Detect which cell encompasses the target text, then output its (X, Y) center coordinate. 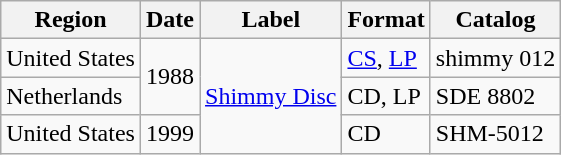
Label (271, 20)
CD (386, 134)
CS, LP (386, 58)
1999 (170, 134)
shimmy 012 (495, 58)
SDE 8802 (495, 96)
Date (170, 20)
Format (386, 20)
SHM-5012 (495, 134)
Region (71, 20)
CD, LP (386, 96)
1988 (170, 77)
Netherlands (71, 96)
Catalog (495, 20)
Shimmy Disc (271, 96)
